Search for the cell housing the specified text and yield its (x, y) center coordinate. 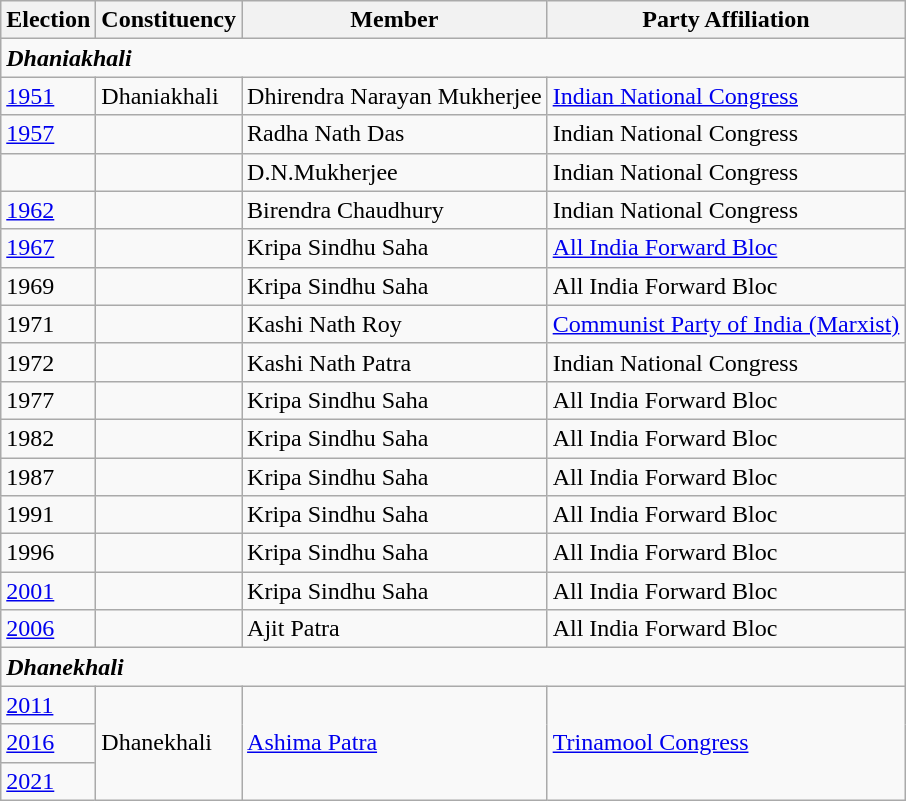
2006 (48, 629)
Radha Nath Das (395, 134)
1972 (48, 362)
2001 (48, 591)
1991 (48, 515)
1962 (48, 210)
Ajit Patra (395, 629)
1987 (48, 477)
1977 (48, 400)
1957 (48, 134)
Member (395, 20)
1971 (48, 324)
2021 (48, 781)
Kashi Nath Patra (395, 362)
Dhirendra Narayan Mukherjee (395, 96)
Party Affiliation (726, 20)
Constituency (169, 20)
1996 (48, 553)
Kashi Nath Roy (395, 324)
2011 (48, 705)
1969 (48, 286)
2016 (48, 743)
Trinamool Congress (726, 743)
Communist Party of India (Marxist) (726, 324)
D.N.Mukherjee (395, 172)
1967 (48, 248)
Election (48, 20)
Birendra Chaudhury (395, 210)
1951 (48, 96)
Ashima Patra (395, 743)
1982 (48, 438)
